Pinpoint the cell where the given text exists, returning its [x, y] midpoint coordinate. 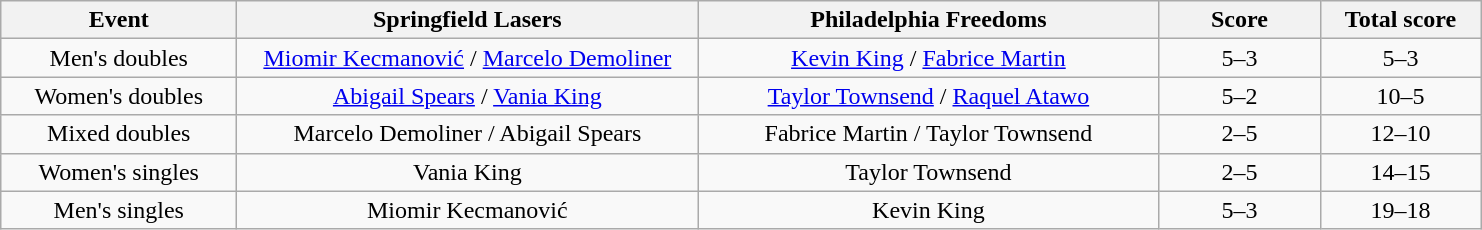
14–15 [1400, 172]
Women's doubles [119, 96]
Fabrice Martin / Taylor Townsend [928, 134]
Men's doubles [119, 58]
Total score [1400, 20]
Score [1240, 20]
Philadelphia Freedoms [928, 20]
Taylor Townsend [928, 172]
Event [119, 20]
Taylor Townsend / Raquel Atawo [928, 96]
Kevin King / Fabrice Martin [928, 58]
5–2 [1240, 96]
Kevin King [928, 210]
Women's singles [119, 172]
19–18 [1400, 210]
12–10 [1400, 134]
Mixed doubles [119, 134]
Springfield Lasers [468, 20]
Miomir Kecmanović / Marcelo Demoliner [468, 58]
Miomir Kecmanović [468, 210]
Marcelo Demoliner / Abigail Spears [468, 134]
Abigail Spears / Vania King [468, 96]
10–5 [1400, 96]
Men's singles [119, 210]
Vania King [468, 172]
